Scan for the cell matching the given text and deliver its [x, y] coordinate at center. 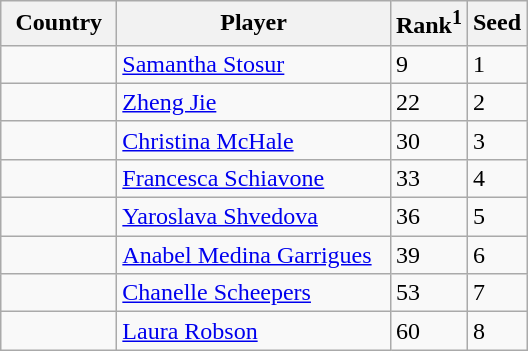
Samantha Stosur [254, 64]
Zheng Jie [254, 102]
Chanelle Scheepers [254, 293]
5 [496, 217]
Player [254, 24]
4 [496, 178]
33 [428, 178]
1 [496, 64]
9 [428, 64]
30 [428, 140]
36 [428, 217]
Country [59, 24]
60 [428, 331]
Seed [496, 24]
2 [496, 102]
Anabel Medina Garrigues [254, 255]
Francesca Schiavone [254, 178]
Yaroslava Shvedova [254, 217]
6 [496, 255]
22 [428, 102]
3 [496, 140]
Laura Robson [254, 331]
39 [428, 255]
Rank1 [428, 24]
53 [428, 293]
8 [496, 331]
7 [496, 293]
Christina McHale [254, 140]
